From the cell containing the given text, extract its center point as (X, Y) coordinate. 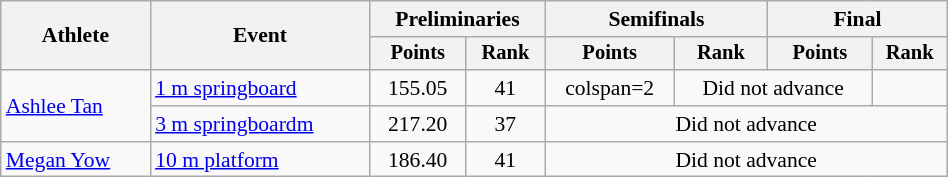
37 (506, 124)
217.20 (418, 124)
3 m springboardm (260, 124)
41 (506, 88)
Ashlee Tan (76, 106)
colspan=2 (610, 88)
Athlete (76, 36)
Semifinals (656, 19)
1 m springboard (260, 88)
155.05 (418, 88)
Final (858, 19)
Preliminaries (458, 19)
Event (260, 36)
